Capture the cell that displays the provided text and extract its [x, y] central coordinate. 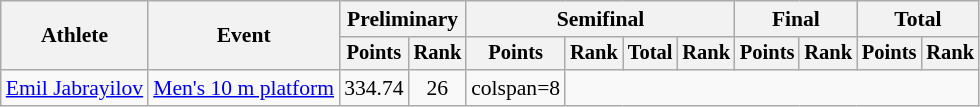
Emil Jabrayilov [74, 88]
colspan=8 [516, 88]
Semifinal [600, 19]
Final [796, 19]
334.74 [374, 88]
26 [438, 88]
Athlete [74, 36]
Preliminary [402, 19]
Event [244, 36]
Men's 10 m platform [244, 88]
